Find where the given text appears and provide that cell's center as [X, Y] coordinate. 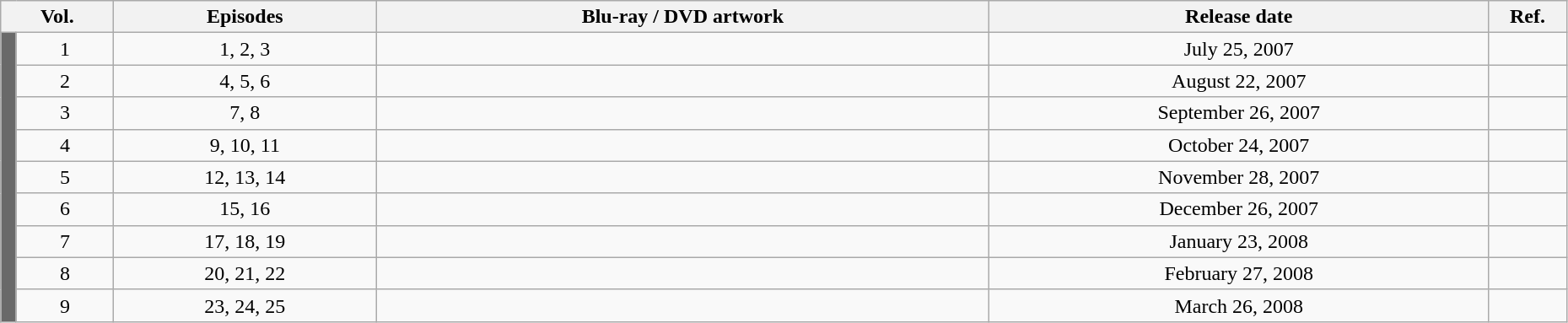
3 [65, 113]
4, 5, 6 [245, 81]
12, 13, 14 [245, 177]
8 [65, 273]
February 27, 2008 [1239, 273]
Episodes [245, 17]
15, 16 [245, 209]
17, 18, 19 [245, 241]
20, 21, 22 [245, 273]
Vol. [57, 17]
5 [65, 177]
1 [65, 49]
March 26, 2008 [1239, 305]
9 [65, 305]
7, 8 [245, 113]
Blu-ray / DVD artwork [683, 17]
4 [65, 145]
2 [65, 81]
7 [65, 241]
9, 10, 11 [245, 145]
November 28, 2007 [1239, 177]
August 22, 2007 [1239, 81]
October 24, 2007 [1239, 145]
6 [65, 209]
Ref. [1528, 17]
1, 2, 3 [245, 49]
July 25, 2007 [1239, 49]
January 23, 2008 [1239, 241]
23, 24, 25 [245, 305]
Release date [1239, 17]
December 26, 2007 [1239, 209]
September 26, 2007 [1239, 113]
